Search for the cell housing the specified text and yield its (X, Y) center coordinate. 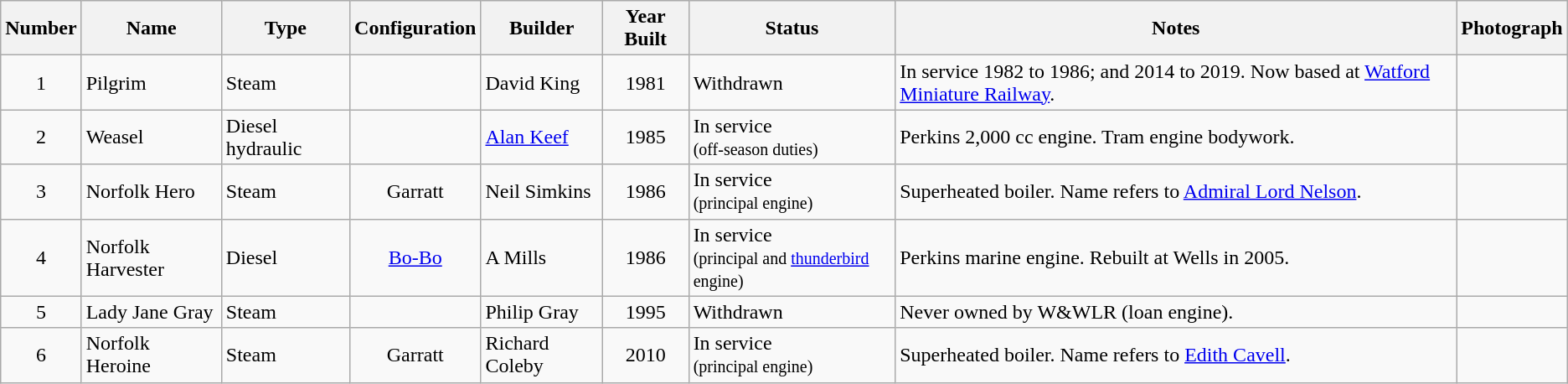
A Mills (541, 257)
2 (41, 138)
David King (541, 82)
Photograph (1512, 29)
5 (41, 312)
Richard Coleby (541, 355)
Norfolk Hero (151, 191)
Type (285, 29)
1981 (645, 82)
Number (41, 29)
2010 (645, 355)
Pilgrim (151, 82)
Diesel (285, 257)
Superheated boiler. Name refers to Edith Cavell. (1176, 355)
Perkins marine engine. Rebuilt at Wells in 2005. (1176, 257)
6 (41, 355)
Neil Simkins (541, 191)
Never owned by W&WLR (loan engine). (1176, 312)
Diesel hydraulic (285, 138)
Lady Jane Gray (151, 312)
4 (41, 257)
1 (41, 82)
In service(principal and thunderbird engine) (792, 257)
Norfolk Heroine (151, 355)
In service 1982 to 1986; and 2014 to 2019. Now based at Watford Miniature Railway. (1176, 82)
Perkins 2,000 cc engine. Tram engine bodywork. (1176, 138)
Name (151, 29)
Status (792, 29)
1985 (645, 138)
Notes (1176, 29)
Configuration (415, 29)
Philip Gray (541, 312)
Weasel (151, 138)
3 (41, 191)
Alan Keef (541, 138)
Norfolk Harvester (151, 257)
Year Built (645, 29)
Superheated boiler. Name refers to Admiral Lord Nelson. (1176, 191)
In service(off-season duties) (792, 138)
1995 (645, 312)
Bo-Bo (415, 257)
Builder (541, 29)
